Find where the given text appears and provide that cell's center as [x, y] coordinate. 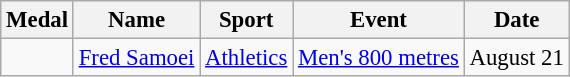
Date [516, 20]
Sport [246, 20]
Fred Samoei [136, 58]
August 21 [516, 58]
Name [136, 20]
Medal [38, 20]
Event [379, 20]
Men's 800 metres [379, 58]
Athletics [246, 58]
